Locate the cell with the specified text and output its (X, Y) center coordinate. 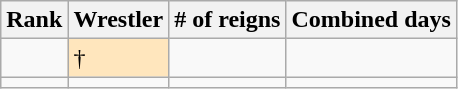
Wrestler (118, 20)
# of reigns (228, 20)
† (118, 58)
Rank (34, 20)
Combined days (371, 20)
